Identify which cell holds the provided text, then report its [X, Y] central coordinate. 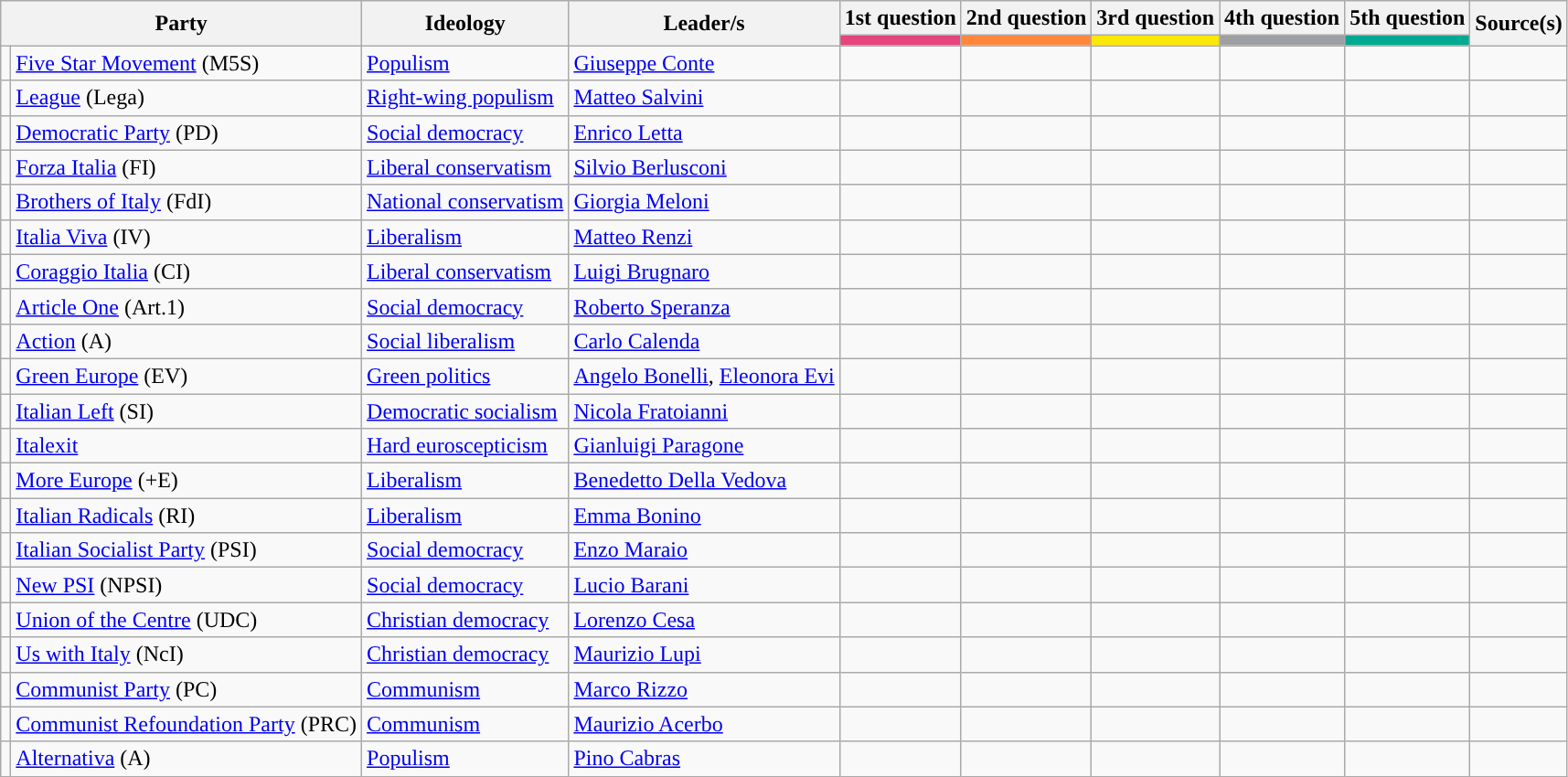
4th question [1282, 18]
League (Lega) [187, 98]
Article One (Art.1) [187, 306]
Social liberalism [465, 341]
Benedetto Della Vedova [704, 481]
Brothers of Italy (FdI) [187, 202]
Communist Party (PC) [187, 689]
Maurizio Acerbo [704, 724]
Union of the Centre (UDC) [187, 620]
2nd question [1026, 18]
More Europe (+E) [187, 481]
National conservatism [465, 202]
Ideology [465, 24]
Five Star Movement (M5S) [187, 63]
Italexit [187, 446]
Forza Italia (FI) [187, 167]
Maurizio Lupi [704, 655]
Giuseppe Conte [704, 63]
Marco Rizzo [704, 689]
3rd question [1156, 18]
Matteo Salvini [704, 98]
Green politics [465, 376]
Emma Bonino [704, 516]
Democratic Party (PD) [187, 133]
1st question [900, 18]
Coraggio Italia (CI) [187, 271]
Green Europe (EV) [187, 376]
Silvio Berlusconi [704, 167]
Italian Radicals (RI) [187, 516]
Italia Viva (IV) [187, 237]
Leader/s [704, 24]
Gianluigi Paragone [704, 446]
Enrico Letta [704, 133]
Angelo Bonelli, Eleonora Evi [704, 376]
Action (A) [187, 341]
Lorenzo Cesa [704, 620]
Matteo Renzi [704, 237]
Lucio Barani [704, 585]
Alternativa (A) [187, 759]
Luigi Brugnaro [704, 271]
Party [181, 24]
Italian Socialist Party (PSI) [187, 550]
5th question [1408, 18]
New PSI (NPSI) [187, 585]
Democratic socialism [465, 410]
Roberto Speranza [704, 306]
Source(s) [1520, 24]
Communist Refoundation Party (PRC) [187, 724]
Enzo Maraio [704, 550]
Hard euroscepticism [465, 446]
Nicola Fratoianni [704, 410]
Carlo Calenda [704, 341]
Giorgia Meloni [704, 202]
Right-wing populism [465, 98]
Italian Left (SI) [187, 410]
Us with Italy (NcI) [187, 655]
Pino Cabras [704, 759]
